Return the [X, Y] coordinate for the center point of the cell that contains the specified text.  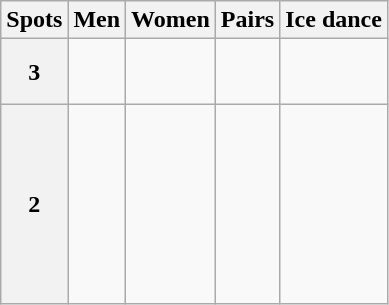
Women [171, 20]
Men [97, 20]
Ice dance [334, 20]
3 [34, 72]
Spots [34, 20]
Pairs [247, 20]
2 [34, 204]
